Identify which cell holds the provided text, then report its (X, Y) central coordinate. 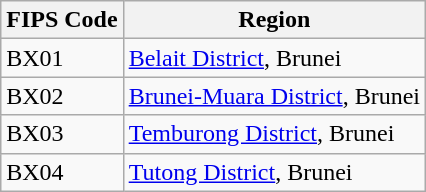
BX03 (62, 134)
Belait District, Brunei (274, 58)
FIPS Code (62, 20)
BX04 (62, 172)
Region (274, 20)
BX01 (62, 58)
BX02 (62, 96)
Tutong District, Brunei (274, 172)
Temburong District, Brunei (274, 134)
Brunei-Muara District, Brunei (274, 96)
